Return the [X, Y] coordinate for the center point of the cell that contains the specified text.  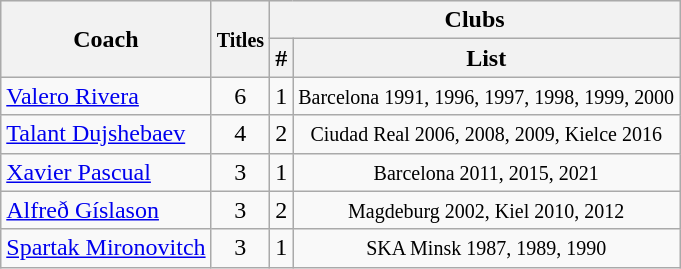
4 [240, 134]
Talant Dujshebaev [106, 134]
Coach [106, 39]
List [486, 58]
# [282, 58]
Barcelona 2011, 2015, 2021 [486, 172]
Spartak Mironovitch [106, 248]
Alfreð Gíslason [106, 210]
Titles [240, 39]
SKA Minsk 1987, 1989, 1990 [486, 248]
Magdeburg 2002, Kiel 2010, 2012 [486, 210]
Valero Rivera [106, 96]
Ciudad Real 2006, 2008, 2009, Kielce 2016 [486, 134]
6 [240, 96]
Clubs [475, 20]
Barcelona 1991, 1996, 1997, 1998, 1999, 2000 [486, 96]
Xavier Pascual [106, 172]
